Locate the cell with the specified text and output its [x, y] center coordinate. 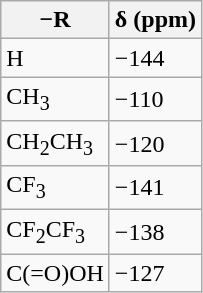
H [56, 58]
−120 [155, 143]
CH3 [56, 99]
−144 [155, 58]
−R [56, 20]
−141 [155, 188]
CF3 [56, 188]
−138 [155, 232]
CH2CH3 [56, 143]
CF2CF3 [56, 232]
−127 [155, 273]
δ (ppm) [155, 20]
−110 [155, 99]
C(=O)OH [56, 273]
